Return (X, Y) of the center of cell containing provided text 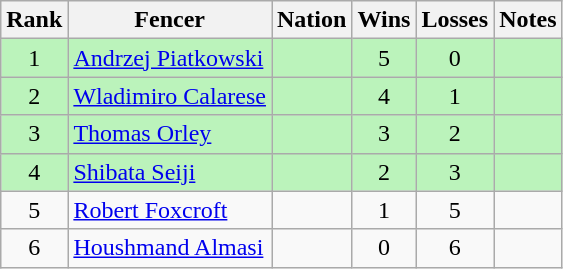
Fencer (170, 20)
Losses (455, 20)
Andrzej Piatkowski (170, 58)
Thomas Orley (170, 134)
Wladimiro Calarese (170, 96)
Notes (528, 20)
Nation (312, 20)
Rank (34, 20)
Wins (384, 20)
Houshmand Almasi (170, 248)
Robert Foxcroft (170, 210)
Shibata Seiji (170, 172)
